Return (X, Y) of the center of cell containing provided text 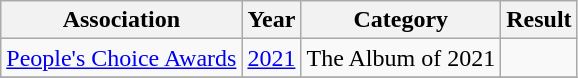
People's Choice Awards (122, 58)
Association (122, 20)
The Album of 2021 (401, 58)
2021 (272, 58)
Category (401, 20)
Year (272, 20)
Result (539, 20)
